Find where the given text appears and provide that cell's center as (x, y) coordinate. 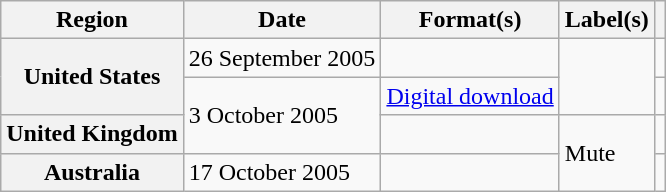
United Kingdom (92, 134)
United States (92, 77)
26 September 2005 (282, 58)
Digital download (470, 96)
Format(s) (470, 20)
Australia (92, 172)
Date (282, 20)
Region (92, 20)
Label(s) (606, 20)
3 October 2005 (282, 115)
Mute (606, 153)
17 October 2005 (282, 172)
